Return [X, Y] of the center of cell containing provided text 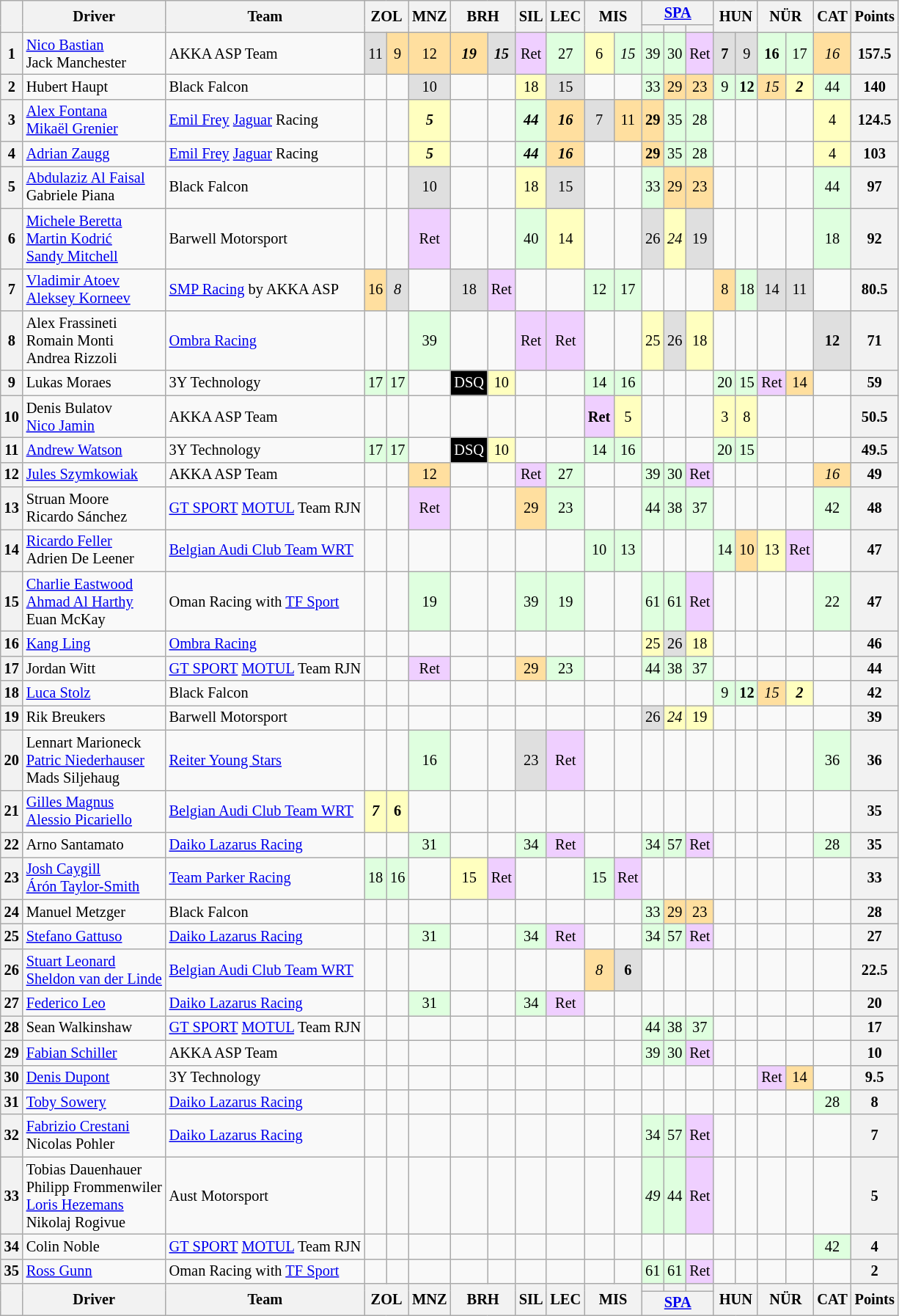
Manuel Metzger [94, 912]
Fabian Schiller [94, 1053]
48 [875, 508]
Gilles Magnus Alessio Picariello [94, 811]
Alex Fontana Mikaël Grenier [94, 120]
Toby Sowery [94, 1102]
Team Parker Racing [265, 878]
80.5 [875, 290]
Lennart Marioneck Patric Niederhauser Mads Siljehaug [94, 760]
Alex Frassineti Romain Monti Andrea Rizzoli [94, 340]
Arno Santamato [94, 844]
32 [12, 1136]
140 [875, 87]
Fabrizio Crestani Nicolas Pohler [94, 1136]
Michele Beretta Martin Kodrić Sandy Mitchell [94, 238]
Hubert Haupt [94, 87]
Ross Gunn [94, 1271]
Vladimir Atoev Aleksey Korneev [94, 290]
Colin Noble [94, 1246]
Kang Ling [94, 643]
Reiter Young Stars [265, 760]
Denis Dupont [94, 1078]
21 [12, 811]
92 [875, 238]
Abdulaziz Al Faisal Gabriele Piana [94, 187]
Lukas Moraes [94, 383]
Jules Szymkowiak [94, 475]
Stefano Gattuso [94, 936]
1 [12, 54]
103 [875, 154]
Charlie Eastwood Ahmad Al Harthy Euan McKay [94, 602]
124.5 [875, 120]
Luca Stolz [94, 693]
59 [875, 383]
Jordan Witt [94, 668]
49.5 [875, 450]
Stuart Leonard Sheldon van der Linde [94, 970]
157.5 [875, 54]
46 [875, 643]
Sean Walkinshaw [94, 1028]
50.5 [875, 417]
Tobias Dauenhauer Philipp Frommenwiler Loris Hezemans Nikolaj Rogivue [94, 1196]
SMP Racing by AKKA ASP [265, 290]
Adrian Zaugg [94, 154]
22.5 [875, 970]
Aust Motorsport [265, 1196]
Rik Breukers [94, 717]
71 [875, 340]
40 [531, 238]
Federico Leo [94, 1004]
Nico Bastian Jack Manchester [94, 54]
Denis Bulatov Nico Jamin [94, 417]
Andrew Watson [94, 450]
9.5 [875, 1078]
Josh Caygill Árón Taylor-Smith [94, 878]
97 [875, 187]
Struan Moore Ricardo Sánchez [94, 508]
Ricardo Feller Adrien De Leener [94, 550]
